Find where the given text appears and provide that cell's center as [x, y] coordinate. 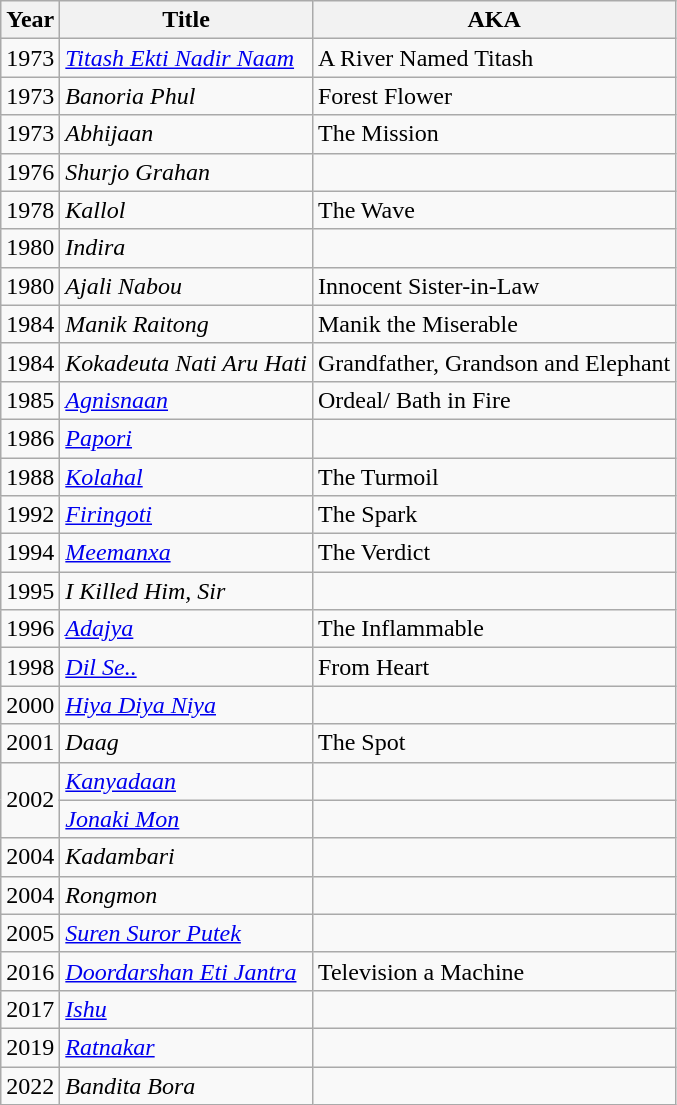
From Heart [494, 667]
AKA [494, 20]
1976 [30, 172]
Bandita Bora [186, 1085]
The Spark [494, 515]
Adajya [186, 629]
Abhijaan [186, 134]
Suren Suror Putek [186, 933]
1996 [30, 629]
Firingoti [186, 515]
Meemanxa [186, 553]
The Wave [494, 210]
Banoria Phul [186, 96]
2001 [30, 743]
2017 [30, 1009]
Manik the Miserable [494, 324]
Manik Raitong [186, 324]
2019 [30, 1047]
Papori [186, 438]
I Killed Him, Sir [186, 591]
1985 [30, 400]
1986 [30, 438]
Kokadeuta Nati Aru Hati [186, 362]
1994 [30, 553]
Kadambari [186, 857]
2022 [30, 1085]
Jonaki Mon [186, 819]
1992 [30, 515]
A River Named Titash [494, 58]
Kallol [186, 210]
1998 [30, 667]
Doordarshan Eti Jantra [186, 971]
The Verdict [494, 553]
Ratnakar [186, 1047]
2000 [30, 705]
Ishu [186, 1009]
1978 [30, 210]
1995 [30, 591]
Rongmon [186, 895]
Kolahal [186, 477]
Dil Se.. [186, 667]
Daag [186, 743]
The Turmoil [494, 477]
2005 [30, 933]
Ajali Nabou [186, 286]
Television a Machine [494, 971]
Innocent Sister-in-Law [494, 286]
2016 [30, 971]
1988 [30, 477]
Title [186, 20]
Grandfather, Grandson and Elephant [494, 362]
Year [30, 20]
Ordeal/ Bath in Fire [494, 400]
Kanyadaan [186, 781]
The Spot [494, 743]
Hiya Diya Niya [186, 705]
The Mission [494, 134]
2002 [30, 800]
The Inflammable [494, 629]
Forest Flower [494, 96]
Titash Ekti Nadir Naam [186, 58]
Indira [186, 248]
Shurjo Grahan [186, 172]
Agnisnaan [186, 400]
